Detect which cell encompasses the target text, then output its [x, y] center coordinate. 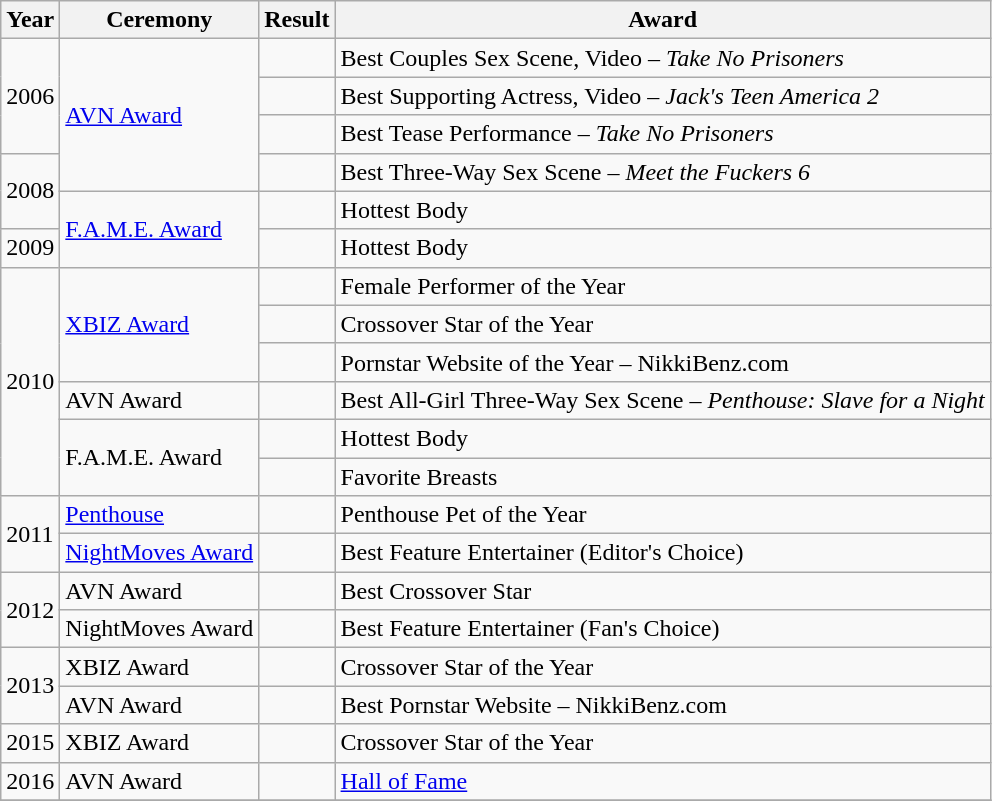
Female Performer of the Year [662, 286]
2012 [30, 610]
Hall of Fame [662, 781]
Best Tease Performance – Take No Prisoners [662, 134]
Ceremony [160, 20]
2016 [30, 781]
Award [662, 20]
2006 [30, 96]
Penthouse Pet of the Year [662, 515]
Penthouse [160, 515]
Best Pornstar Website – NikkiBenz.com [662, 705]
2009 [30, 248]
2013 [30, 686]
Best Couples Sex Scene, Video – Take No Prisoners [662, 58]
Pornstar Website of the Year – NikkiBenz.com [662, 362]
Best Feature Entertainer (Editor's Choice) [662, 553]
Best All-Girl Three-Way Sex Scene – Penthouse: Slave for a Night [662, 400]
Year [30, 20]
Favorite Breasts [662, 477]
Best Feature Entertainer (Fan's Choice) [662, 629]
Best Supporting Actress, Video – Jack's Teen America 2 [662, 96]
2010 [30, 381]
2011 [30, 534]
Best Crossover Star [662, 591]
Result [297, 20]
2008 [30, 191]
Best Three-Way Sex Scene – Meet the Fuckers 6 [662, 172]
2015 [30, 743]
